Find where the given text appears and provide that cell's center as (X, Y) coordinate. 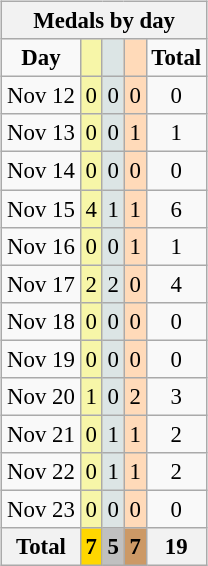
6 (176, 209)
Nov 14 (41, 171)
Nov 19 (41, 359)
3 (176, 396)
Nov 16 (41, 246)
Nov 18 (41, 321)
Medals by day (104, 21)
Nov 23 (41, 509)
5 (113, 547)
Nov 13 (41, 133)
Day (41, 58)
19 (176, 547)
Nov 22 (41, 472)
Nov 15 (41, 209)
Nov 17 (41, 284)
Nov 12 (41, 96)
Nov 21 (41, 434)
Nov 20 (41, 396)
